Detect which cell encompasses the target text, then output its [x, y] center coordinate. 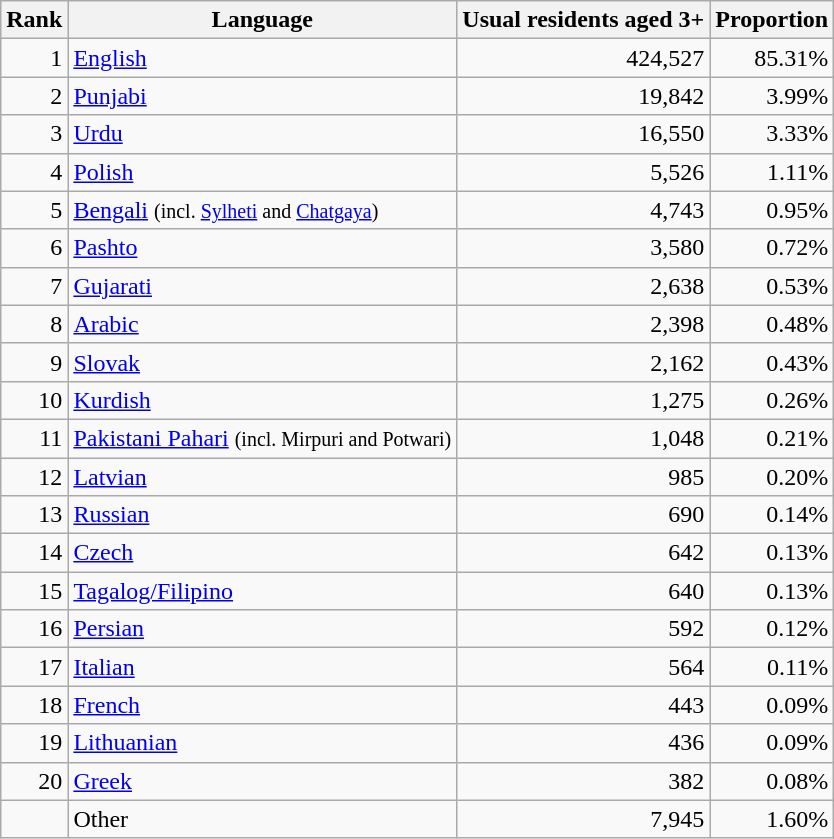
10 [34, 400]
3,580 [584, 248]
Urdu [262, 134]
382 [584, 781]
Gujarati [262, 286]
0.21% [772, 438]
7 [34, 286]
19,842 [584, 96]
Proportion [772, 20]
20 [34, 781]
Language [262, 20]
French [262, 705]
Kurdish [262, 400]
11 [34, 438]
6 [34, 248]
436 [584, 743]
2,162 [584, 362]
13 [34, 515]
Other [262, 819]
564 [584, 667]
0.12% [772, 629]
Persian [262, 629]
8 [34, 324]
0.53% [772, 286]
12 [34, 477]
Czech [262, 553]
1,048 [584, 438]
1 [34, 58]
16,550 [584, 134]
5,526 [584, 172]
Latvian [262, 477]
640 [584, 591]
Italian [262, 667]
3.33% [772, 134]
English [262, 58]
0.43% [772, 362]
0.26% [772, 400]
0.72% [772, 248]
Polish [262, 172]
690 [584, 515]
0.95% [772, 210]
Rank [34, 20]
Greek [262, 781]
Usual residents aged 3+ [584, 20]
Pakistani Pahari (incl. Mirpuri and Potwari) [262, 438]
Arabic [262, 324]
0.14% [772, 515]
15 [34, 591]
0.20% [772, 477]
18 [34, 705]
1.60% [772, 819]
7,945 [584, 819]
19 [34, 743]
5 [34, 210]
Bengali (incl. Sylheti and Chatgaya) [262, 210]
14 [34, 553]
Punjabi [262, 96]
1,275 [584, 400]
0.48% [772, 324]
85.31% [772, 58]
3 [34, 134]
Slovak [262, 362]
2,638 [584, 286]
Lithuanian [262, 743]
16 [34, 629]
Russian [262, 515]
17 [34, 667]
424,527 [584, 58]
2,398 [584, 324]
592 [584, 629]
1.11% [772, 172]
4 [34, 172]
0.11% [772, 667]
985 [584, 477]
9 [34, 362]
0.08% [772, 781]
Pashto [262, 248]
642 [584, 553]
4,743 [584, 210]
3.99% [772, 96]
Tagalog/Filipino [262, 591]
2 [34, 96]
443 [584, 705]
